From the cell containing the given text, extract its center point as [X, Y] coordinate. 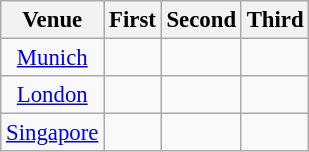
Second [201, 20]
Third [275, 20]
London [52, 95]
Singapore [52, 133]
First [132, 20]
Venue [52, 20]
Munich [52, 58]
